Capture the cell that displays the provided text and extract its (x, y) central coordinate. 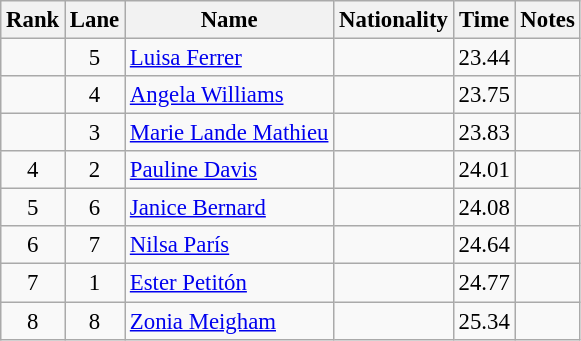
Time (484, 20)
Notes (548, 20)
25.34 (484, 321)
Lane (95, 20)
Ester Petitón (230, 283)
24.08 (484, 208)
2 (95, 170)
Luisa Ferrer (230, 58)
Nationality (394, 20)
Rank (33, 20)
24.64 (484, 245)
Name (230, 20)
Nilsa París (230, 245)
Marie Lande Mathieu (230, 133)
23.83 (484, 133)
Angela Williams (230, 95)
Janice Bernard (230, 208)
24.77 (484, 283)
23.44 (484, 58)
1 (95, 283)
23.75 (484, 95)
Pauline Davis (230, 170)
3 (95, 133)
24.01 (484, 170)
Zonia Meigham (230, 321)
